For the text-containing cell, return its midpoint in [X, Y] coordinate format. 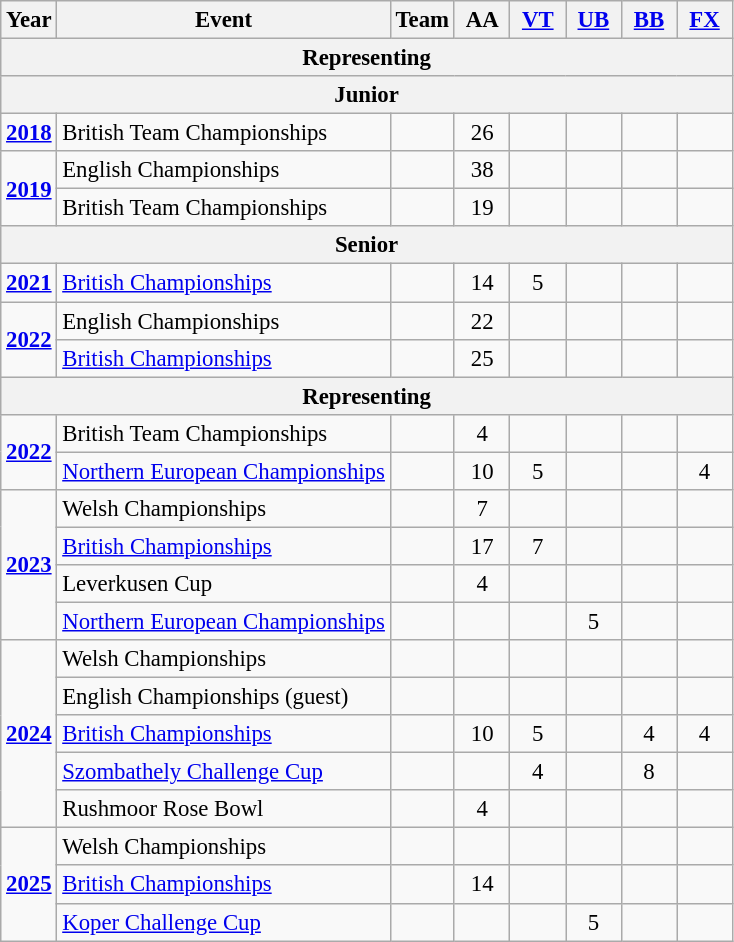
2024 [29, 734]
Event [224, 20]
Leverkusen Cup [224, 584]
VT [538, 20]
26 [482, 133]
Junior [367, 95]
2019 [29, 188]
2021 [29, 283]
AA [482, 20]
Rushmoor Rose Bowl [224, 809]
2025 [29, 884]
Koper Challenge Cup [224, 922]
Team [422, 20]
19 [482, 208]
2023 [29, 565]
25 [482, 358]
17 [482, 546]
8 [649, 772]
2018 [29, 133]
38 [482, 170]
BB [649, 20]
22 [482, 321]
Year [29, 20]
FX [705, 20]
Szombathely Challenge Cup [224, 772]
English Championships (guest) [224, 697]
UB [594, 20]
Senior [367, 245]
